Scan for the cell matching the given text and deliver its [X, Y] coordinate at center. 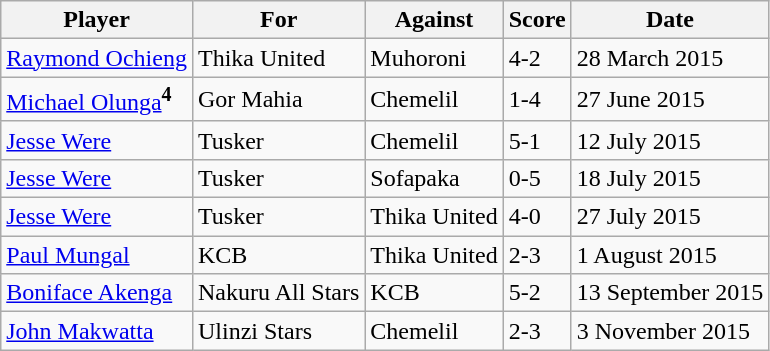
3 November 2015 [670, 331]
27 July 2015 [670, 217]
0-5 [537, 178]
Raymond Ochieng [97, 58]
18 July 2015 [670, 178]
Score [537, 20]
Boniface Akenga [97, 293]
Paul Mungal [97, 255]
5-2 [537, 293]
Nakuru All Stars [278, 293]
13 September 2015 [670, 293]
Player [97, 20]
Michael Olunga4 [97, 100]
4-0 [537, 217]
1-4 [537, 100]
28 March 2015 [670, 58]
27 June 2015 [670, 100]
Muhoroni [434, 58]
Gor Mahia [278, 100]
4-2 [537, 58]
For [278, 20]
John Makwatta [97, 331]
Sofapaka [434, 178]
Date [670, 20]
12 July 2015 [670, 140]
Against [434, 20]
5-1 [537, 140]
1 August 2015 [670, 255]
Ulinzi Stars [278, 331]
